Determine the [x, y] coordinate at the center of the cell enclosing the given text.  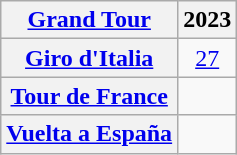
27 [208, 58]
2023 [208, 20]
Grand Tour [90, 20]
Tour de France [90, 96]
Giro d'Italia [90, 58]
Vuelta a España [90, 134]
